Return [X, Y] of the center of cell containing provided text 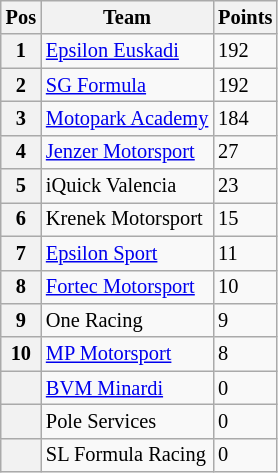
3 [21, 118]
Epsilon Euskadi [127, 51]
7 [21, 253]
Team [127, 17]
iQuick Valencia [127, 186]
Points [245, 17]
Krenek Motorsport [127, 219]
15 [245, 219]
5 [21, 186]
MP Motorsport [127, 354]
27 [245, 152]
SL Formula Racing [127, 455]
Jenzer Motorsport [127, 152]
SG Formula [127, 85]
4 [21, 152]
1 [21, 51]
One Racing [127, 320]
23 [245, 186]
Fortec Motorsport [127, 287]
6 [21, 219]
11 [245, 253]
Pos [21, 17]
184 [245, 118]
Epsilon Sport [127, 253]
2 [21, 85]
Pole Services [127, 421]
BVM Minardi [127, 388]
Motopark Academy [127, 118]
